Search for the cell housing the specified text and yield its (X, Y) center coordinate. 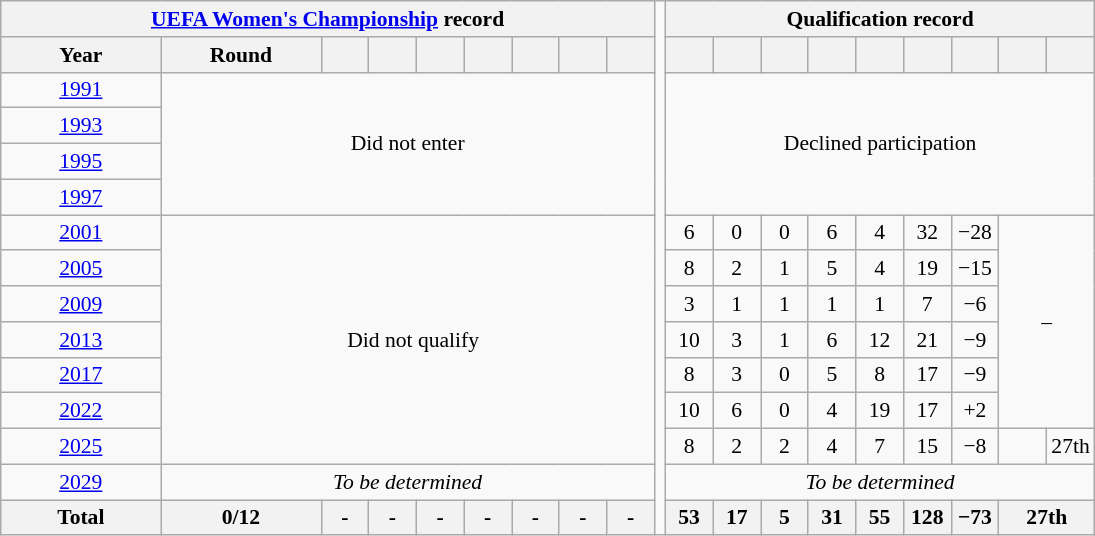
1993 (81, 126)
32 (927, 233)
+2 (975, 411)
Total (81, 518)
UEFA Women's Championship record (328, 19)
2029 (81, 482)
−6 (975, 304)
−8 (975, 447)
Did not enter (408, 143)
12 (880, 340)
128 (927, 518)
2025 (81, 447)
21 (927, 340)
Declined participation (880, 143)
−73 (975, 518)
15 (927, 447)
55 (880, 518)
Qualification record (880, 19)
31 (832, 518)
2009 (81, 304)
53 (689, 518)
1991 (81, 90)
−15 (975, 269)
Did not qualify (413, 340)
2017 (81, 375)
1997 (81, 197)
Year (81, 55)
2022 (81, 411)
2005 (81, 269)
1995 (81, 162)
0/12 (241, 518)
−28 (975, 233)
2001 (81, 233)
Round (241, 55)
2013 (81, 340)
– (1047, 322)
